Scan for the cell matching the given text and deliver its [x, y] coordinate at center. 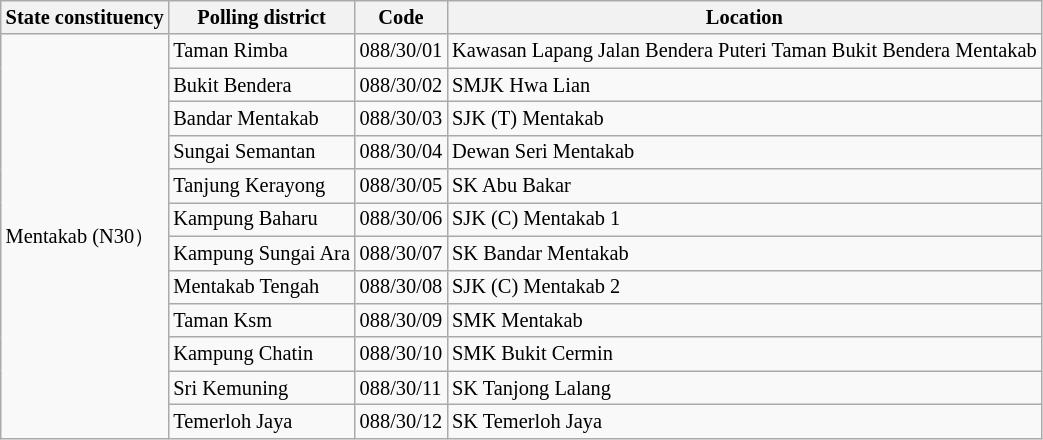
Kampung Sungai Ara [261, 253]
Polling district [261, 17]
SMK Bukit Cermin [744, 354]
SK Bandar Mentakab [744, 253]
Sungai Semantan [261, 152]
088/30/01 [401, 51]
Mentakab (N30） [85, 236]
Sri Kemuning [261, 388]
Kawasan Lapang Jalan Bendera Puteri Taman Bukit Bendera Mentakab [744, 51]
088/30/09 [401, 320]
Kampung Chatin [261, 354]
088/30/07 [401, 253]
State constituency [85, 17]
088/30/04 [401, 152]
SJK (C) Mentakab 1 [744, 219]
088/30/11 [401, 388]
SJK (C) Mentakab 2 [744, 287]
Taman Ksm [261, 320]
Code [401, 17]
SK Abu Bakar [744, 186]
088/30/08 [401, 287]
088/30/06 [401, 219]
Location [744, 17]
SJK (T) Mentakab [744, 118]
Bukit Bendera [261, 85]
088/30/12 [401, 421]
088/30/03 [401, 118]
SK Tanjong Lalang [744, 388]
088/30/05 [401, 186]
Mentakab Tengah [261, 287]
SMJK Hwa Lian [744, 85]
Tanjung Kerayong [261, 186]
Dewan Seri Mentakab [744, 152]
Bandar Mentakab [261, 118]
SMK Mentakab [744, 320]
Taman Rimba [261, 51]
SK Temerloh Jaya [744, 421]
088/30/02 [401, 85]
Kampung Baharu [261, 219]
Temerloh Jaya [261, 421]
088/30/10 [401, 354]
